Find where the given text appears and provide that cell's center as [X, Y] coordinate. 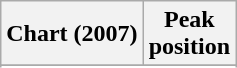
Chart (2007) [72, 34]
Peakposition [189, 34]
